Search for the cell housing the specified text and yield its (X, Y) center coordinate. 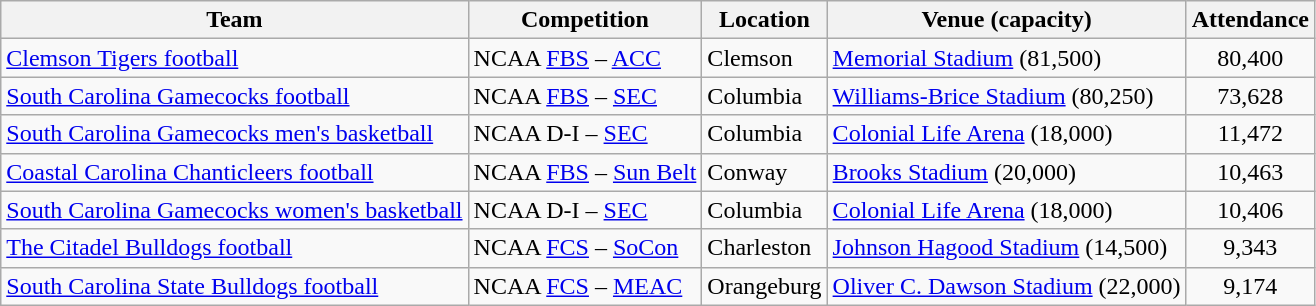
Team (234, 20)
South Carolina Gamecocks men's basketball (234, 134)
73,628 (1250, 96)
Competition (585, 20)
NCAA FBS – SEC (585, 96)
Orangeburg (764, 286)
The Citadel Bulldogs football (234, 248)
South Carolina State Bulldogs football (234, 286)
Clemson (764, 58)
10,406 (1250, 210)
Oliver C. Dawson Stadium (22,000) (1006, 286)
Conway (764, 172)
9,343 (1250, 248)
Brooks Stadium (20,000) (1006, 172)
South Carolina Gamecocks women's basketball (234, 210)
Williams-Brice Stadium (80,250) (1006, 96)
9,174 (1250, 286)
NCAA FCS – MEAC (585, 286)
Johnson Hagood Stadium (14,500) (1006, 248)
South Carolina Gamecocks football (234, 96)
Memorial Stadium (81,500) (1006, 58)
Venue (capacity) (1006, 20)
NCAA FBS – Sun Belt (585, 172)
80,400 (1250, 58)
11,472 (1250, 134)
NCAA FCS – SoCon (585, 248)
Charleston (764, 248)
10,463 (1250, 172)
Coastal Carolina Chanticleers football (234, 172)
NCAA FBS – ACC (585, 58)
Clemson Tigers football (234, 58)
Location (764, 20)
Attendance (1250, 20)
